Return the (x, y) coordinate for the center point of the cell that contains the specified text.  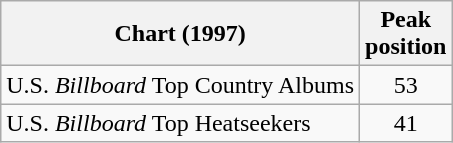
Peakposition (406, 34)
U.S. Billboard Top Country Albums (180, 85)
41 (406, 123)
Chart (1997) (180, 34)
U.S. Billboard Top Heatseekers (180, 123)
53 (406, 85)
